Identify which cell holds the provided text, then report its [X, Y] central coordinate. 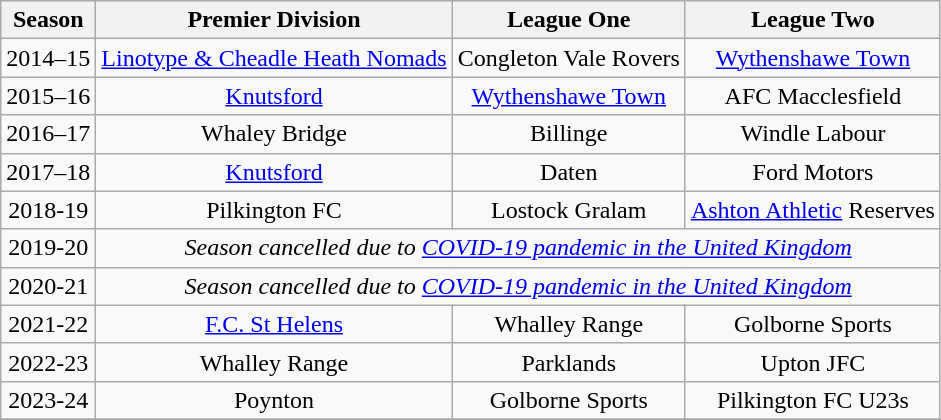
Parklands [568, 362]
Season [48, 20]
2022-23 [48, 362]
2023-24 [48, 400]
F.C. St Helens [274, 324]
Premier Division [274, 20]
Billinge [568, 134]
2020-21 [48, 286]
Congleton Vale Rovers [568, 58]
League One [568, 20]
Linotype & Cheadle Heath Nomads [274, 58]
Upton JFC [812, 362]
2014–15 [48, 58]
Daten [568, 172]
Ashton Athletic Reserves [812, 210]
Pilkington FC U23s [812, 400]
Windle Labour [812, 134]
2019-20 [48, 248]
Ford Motors [812, 172]
Whaley Bridge [274, 134]
Poynton [274, 400]
2021-22 [48, 324]
2016–17 [48, 134]
League Two [812, 20]
AFC Macclesfield [812, 96]
Pilkington FC [274, 210]
Lostock Gralam [568, 210]
2018-19 [48, 210]
2015–16 [48, 96]
2017–18 [48, 172]
